Determine the [x, y] coordinate at the center of the cell enclosing the given text.  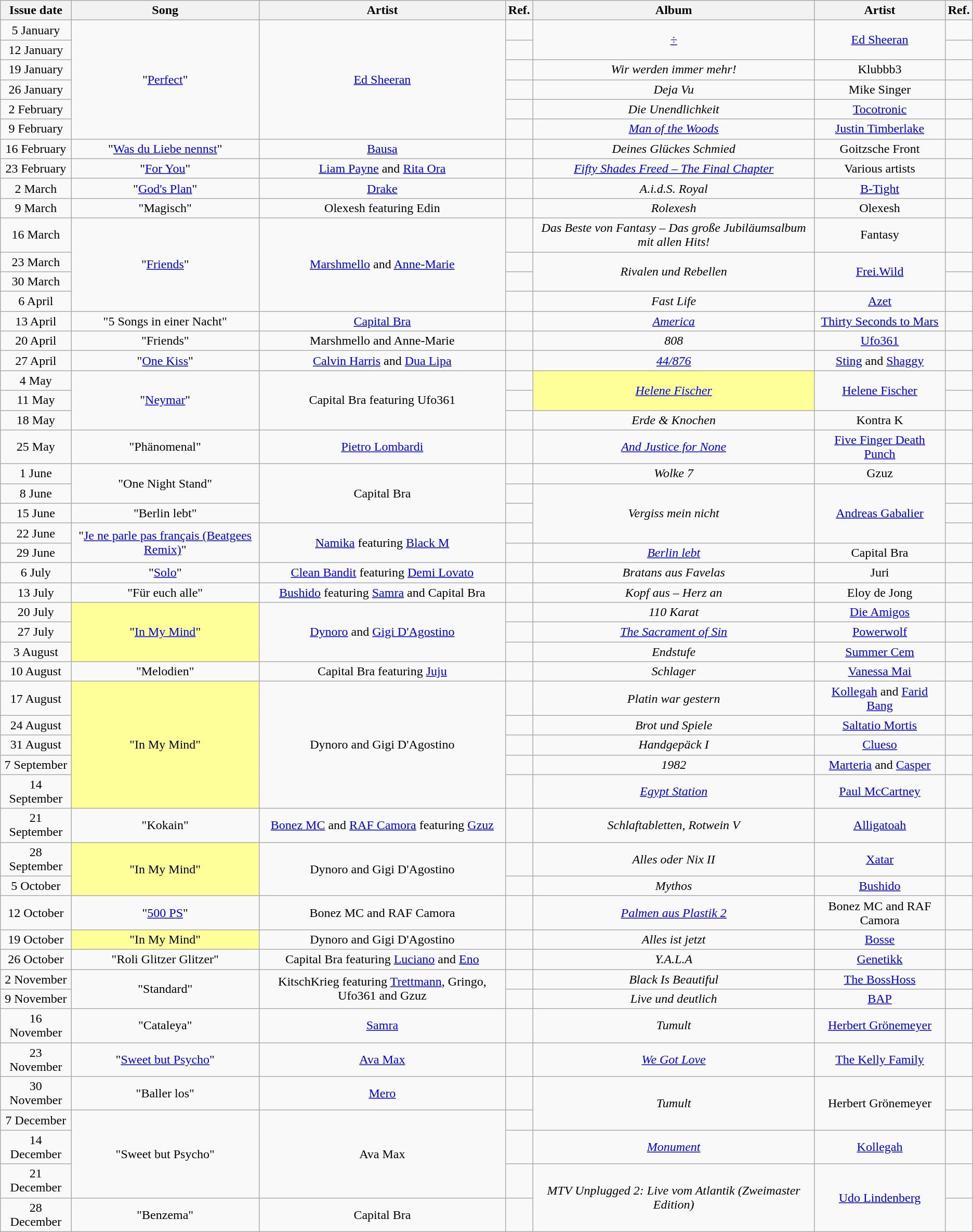
Andreas Gabalier [879, 513]
9 February [36, 129]
Liam Payne and Rita Ora [382, 168]
2 February [36, 109]
Olexesh [879, 208]
20 April [36, 341]
Palmen aus Plastik 2 [674, 913]
Brot und Spiele [674, 725]
Die Amigos [879, 612]
"Baller los" [165, 1094]
26 January [36, 89]
Wolke 7 [674, 474]
Erde & Knochen [674, 420]
Bausa [382, 149]
Deines Glückes Schmied [674, 149]
Song [165, 10]
Udo Lindenberg [879, 1198]
14 September [36, 791]
"Standard" [165, 989]
Deja Vu [674, 89]
Ufo361 [879, 341]
"Perfect" [165, 80]
Vanessa Mai [879, 672]
19 October [36, 939]
Tocotronic [879, 109]
The Kelly Family [879, 1059]
Capital Bra featuring Luciano and Eno [382, 959]
10 August [36, 672]
Fifty Shades Freed – The Final Chapter [674, 168]
Genetikk [879, 959]
Five Finger Death Punch [879, 447]
23 February [36, 168]
Pietro Lombardi [382, 447]
Handgepäck I [674, 745]
Rivalen und Rebellen [674, 271]
Berlin lebt [674, 553]
1982 [674, 765]
Fast Life [674, 302]
Azet [879, 302]
14 December [36, 1147]
Mike Singer [879, 89]
Justin Timberlake [879, 129]
18 May [36, 420]
21 September [36, 825]
12 October [36, 913]
Kollegah [879, 1147]
Klubbb3 [879, 70]
Namika featuring Black M [382, 543]
MTV Unplugged 2: Live vom Atlantik (Zweimaster Edition) [674, 1198]
3 August [36, 652]
Schlaftabletten, Rotwein V [674, 825]
Das Beste von Fantasy – Das große Jubiläumsalbum mit allen Hits! [674, 235]
26 October [36, 959]
KitschKrieg featuring Trettmann, Gringo, Ufo361 and Gzuz [382, 989]
Drake [382, 188]
24 August [36, 725]
16 March [36, 235]
17 August [36, 699]
Eloy de Jong [879, 592]
8 June [36, 493]
Bushido [879, 886]
Clean Bandit featuring Demi Lovato [382, 572]
"5 Songs in einer Nacht" [165, 321]
1 June [36, 474]
Alles ist jetzt [674, 939]
7 December [36, 1120]
"One Kiss" [165, 361]
Capital Bra featuring Ufo361 [382, 400]
Thirty Seconds to Mars [879, 321]
Endstufe [674, 652]
Goitzsche Front [879, 149]
"Was du Liebe nennst" [165, 149]
Xatar [879, 859]
Platin war gestern [674, 699]
The Sacrament of Sin [674, 632]
Album [674, 10]
B-Tight [879, 188]
Marteria and Casper [879, 765]
9 March [36, 208]
21 December [36, 1181]
"Magisch" [165, 208]
5 October [36, 886]
28 December [36, 1214]
Various artists [879, 168]
15 June [36, 513]
Gzuz [879, 474]
13 April [36, 321]
30 March [36, 282]
20 July [36, 612]
"Phänomenal" [165, 447]
13 July [36, 592]
"Solo" [165, 572]
Calvin Harris and Dua Lipa [382, 361]
Mero [382, 1094]
44/876 [674, 361]
"Melodien" [165, 672]
"God's Plan" [165, 188]
Saltatio Mortis [879, 725]
22 June [36, 533]
4 May [36, 381]
110 Karat [674, 612]
27 April [36, 361]
"Berlin lebt" [165, 513]
5 January [36, 30]
2 November [36, 979]
Kollegah and Farid Bang [879, 699]
2 March [36, 188]
Alligatoah [879, 825]
"Neymar" [165, 400]
Juri [879, 572]
Rolexesh [674, 208]
Bonez MC and RAF Camora featuring Gzuz [382, 825]
Vergiss mein nicht [674, 513]
Black Is Beautiful [674, 979]
6 April [36, 302]
29 June [36, 553]
25 May [36, 447]
Kopf aus – Herz an [674, 592]
Bushido featuring Samra and Capital Bra [382, 592]
And Justice for None [674, 447]
Live und deutlich [674, 999]
28 September [36, 859]
"Benzema" [165, 1214]
Sting and Shaggy [879, 361]
"For You" [165, 168]
19 January [36, 70]
Fantasy [879, 235]
"Roli Glitzer Glitzer" [165, 959]
We Got Love [674, 1059]
Kontra K [879, 420]
Powerwolf [879, 632]
Die Unendlichkeit [674, 109]
808 [674, 341]
Summer Cem [879, 652]
Man of the Woods [674, 129]
23 November [36, 1059]
A.i.d.S. Royal [674, 188]
"Kokain" [165, 825]
"Je ne parle pas français (Beatgees Remix)" [165, 543]
7 September [36, 765]
Monument [674, 1147]
"Für euch alle" [165, 592]
Frei.Wild [879, 271]
11 May [36, 400]
"500 PS" [165, 913]
Egypt Station [674, 791]
16 February [36, 149]
Olexesh featuring Edin [382, 208]
30 November [36, 1094]
Alles oder Nix II [674, 859]
Bratans aus Favelas [674, 572]
Y.A.L.A [674, 959]
Samra [382, 1026]
6 July [36, 572]
The BossHoss [879, 979]
Wir werden immer mehr! [674, 70]
16 November [36, 1026]
Clueso [879, 745]
America [674, 321]
Capital Bra featuring Juju [382, 672]
"Cataleya" [165, 1026]
Issue date [36, 10]
23 March [36, 261]
27 July [36, 632]
"One Night Stand" [165, 483]
Schlager [674, 672]
31 August [36, 745]
12 January [36, 50]
Mythos [674, 886]
Bosse [879, 939]
Paul McCartney [879, 791]
BAP [879, 999]
9 November [36, 999]
÷ [674, 40]
